Detect which cell encompasses the target text, then output its (x, y) center coordinate. 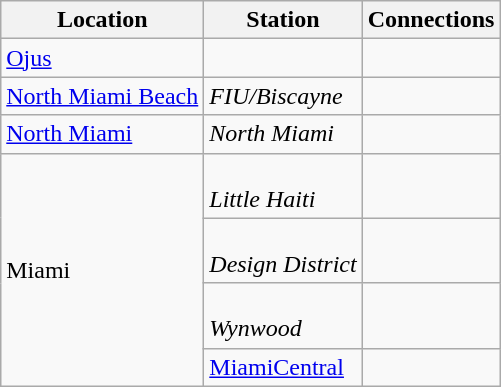
Location (102, 20)
Miami (102, 270)
Little Haiti (283, 186)
Connections (431, 20)
FIU/Biscayne (283, 96)
Station (283, 20)
Ojus (102, 58)
Wynwood (283, 316)
North Miami Beach (102, 96)
MiamiCentral (283, 367)
Design District (283, 250)
